From the cell containing the given text, extract its center point as [X, Y] coordinate. 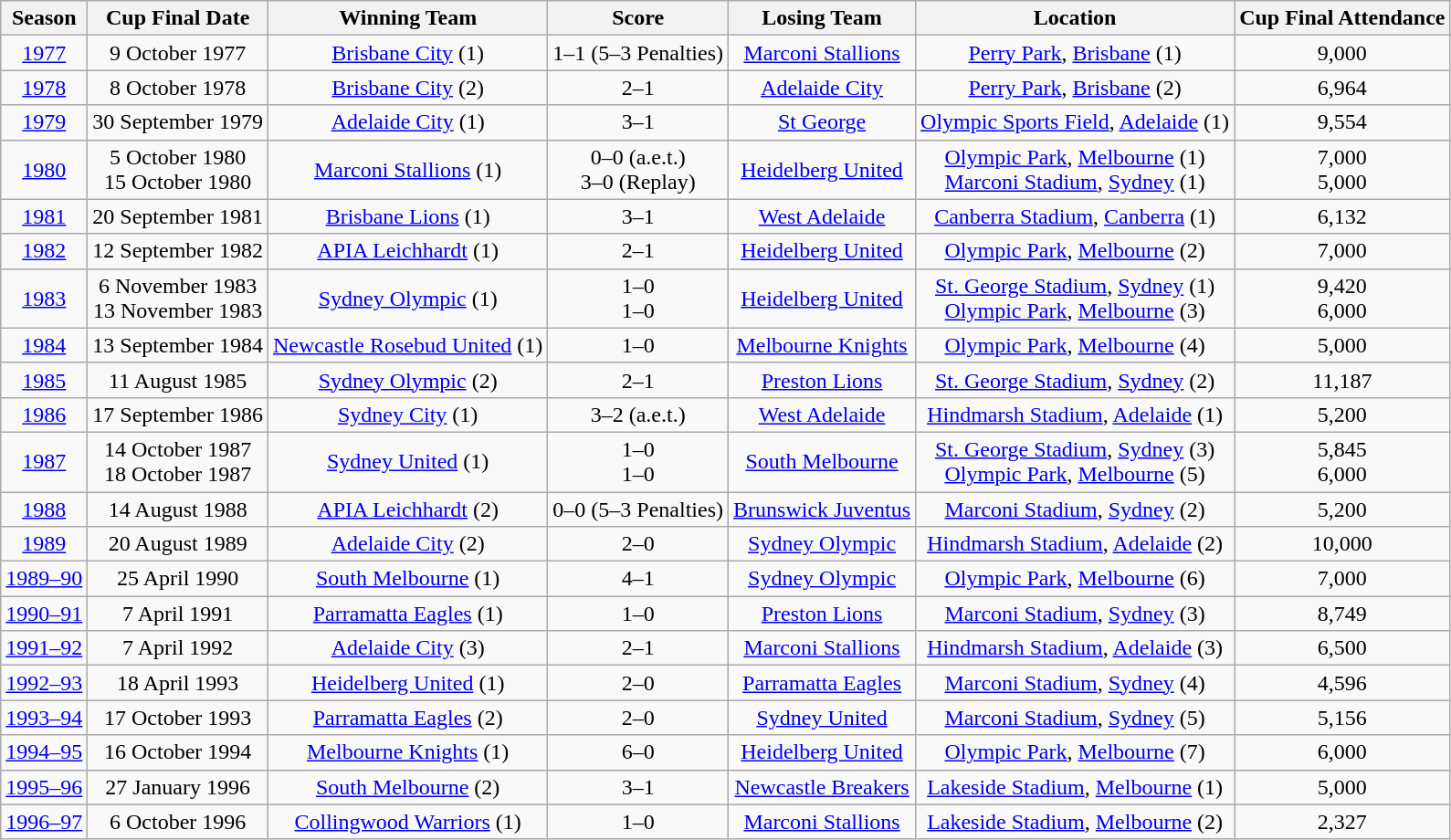
5,845 6,000 [1342, 462]
27 January 1996 [178, 787]
Newcastle Breakers [822, 787]
1994–95 [44, 752]
10,000 [1342, 544]
12 September 1982 [178, 251]
1977 [44, 53]
1983 [44, 298]
1988 [44, 509]
1980 [44, 170]
Olympic Park, Melbourne (6) [1076, 579]
Hindmarsh Stadium, Adelaide (1) [1076, 415]
Hindmarsh Stadium, Adelaide (2) [1076, 544]
St George [822, 122]
6,000 [1342, 752]
25 April 1990 [178, 579]
8 October 1978 [178, 88]
1996–97 [44, 822]
1995–96 [44, 787]
16 October 1994 [178, 752]
1990–91 [44, 614]
Hindmarsh Stadium, Adelaide (3) [1076, 648]
6 November 1983 13 November 1983 [178, 298]
Sydney United [822, 718]
Brisbane City (1) [408, 53]
1982 [44, 251]
1992–93 [44, 683]
5 October 1980 15 October 1980 [178, 170]
9,000 [1342, 53]
South Melbourne (1) [408, 579]
1981 [44, 216]
9,554 [1342, 122]
Sydney Olympic (1) [408, 298]
1985 [44, 380]
Canberra Stadium, Canberra (1) [1076, 216]
Perry Park, Brisbane (1) [1076, 53]
Marconi Stallions (1) [408, 170]
Collingwood Warriors (1) [408, 822]
Olympic Park, Melbourne (4) [1076, 345]
Olympic Park, Melbourne (1) Marconi Stadium, Sydney (1) [1076, 170]
Perry Park, Brisbane (2) [1076, 88]
Cup Final Attendance [1342, 18]
Adelaide City (2) [408, 544]
17 October 1993 [178, 718]
18 April 1993 [178, 683]
Heidelberg United (1) [408, 683]
APIA Leichhardt (1) [408, 251]
St. George Stadium, Sydney (1) Olympic Park, Melbourne (3) [1076, 298]
Lakeside Stadium, Melbourne (2) [1076, 822]
8,749 [1342, 614]
6–0 [638, 752]
4,596 [1342, 683]
Sydney City (1) [408, 415]
30 September 1979 [178, 122]
13 September 1984 [178, 345]
Melbourne Knights (1) [408, 752]
11 August 1985 [178, 380]
Marconi Stadium, Sydney (3) [1076, 614]
St. George Stadium, Sydney (2) [1076, 380]
Lakeside Stadium, Melbourne (1) [1076, 787]
0–0 (a.e.t.) 3–0 (Replay) [638, 170]
1987 [44, 462]
APIA Leichhardt (2) [408, 509]
Winning Team [408, 18]
Parramatta Eagles [822, 683]
1991–92 [44, 648]
Adelaide City [822, 88]
Brisbane Lions (1) [408, 216]
7 April 1992 [178, 648]
20 September 1981 [178, 216]
0–0 (5–3 Penalties) [638, 509]
1–1 (5–3 Penalties) [638, 53]
7 April 1991 [178, 614]
Losing Team [822, 18]
Parramatta Eagles (1) [408, 614]
St. George Stadium, Sydney (3) Olympic Park, Melbourne (5) [1076, 462]
Newcastle Rosebud United (1) [408, 345]
1989 [44, 544]
Sydney United (1) [408, 462]
Olympic Park, Melbourne (7) [1076, 752]
3–2 (a.e.t.) [638, 415]
Season [44, 18]
Brisbane City (2) [408, 88]
Location [1076, 18]
6,964 [1342, 88]
Olympic Sports Field, Adelaide (1) [1076, 122]
Adelaide City (3) [408, 648]
20 August 1989 [178, 544]
Score [638, 18]
6,500 [1342, 648]
Sydney Olympic (2) [408, 380]
1978 [44, 88]
1989–90 [44, 579]
9 October 1977 [178, 53]
1986 [44, 415]
Adelaide City (1) [408, 122]
14 August 1988 [178, 509]
6,132 [1342, 216]
Brunswick Juventus [822, 509]
5,156 [1342, 718]
Olympic Park, Melbourne (2) [1076, 251]
Marconi Stadium, Sydney (4) [1076, 683]
2,327 [1342, 822]
6 October 1996 [178, 822]
1993–94 [44, 718]
South Melbourne [822, 462]
7,000 5,000 [1342, 170]
Melbourne Knights [822, 345]
14 October 1987 18 October 1987 [178, 462]
South Melbourne (2) [408, 787]
11,187 [1342, 380]
Marconi Stadium, Sydney (2) [1076, 509]
1979 [44, 122]
1984 [44, 345]
9,420 6,000 [1342, 298]
Cup Final Date [178, 18]
Parramatta Eagles (2) [408, 718]
Marconi Stadium, Sydney (5) [1076, 718]
17 September 1986 [178, 415]
4–1 [638, 579]
